From the cell containing the given text, extract its center point as [x, y] coordinate. 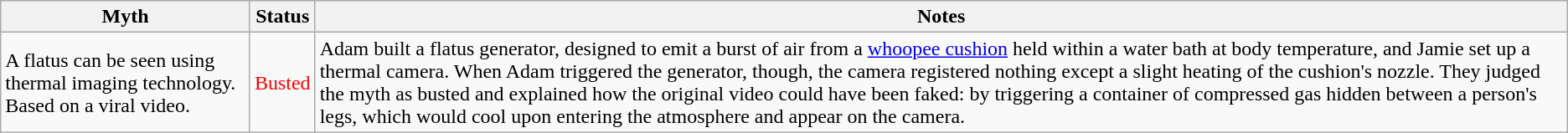
Status [282, 17]
A flatus can be seen using thermal imaging technology. Based on a viral video. [126, 82]
Busted [282, 82]
Notes [941, 17]
Myth [126, 17]
